Scan for the cell matching the given text and deliver its [X, Y] coordinate at center. 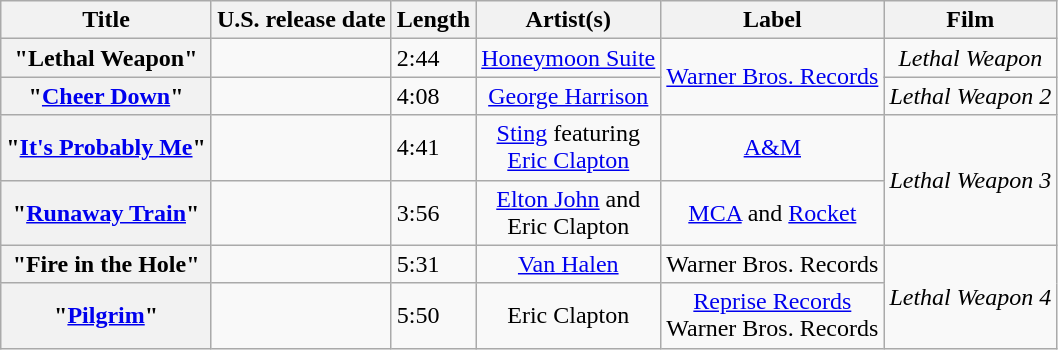
Honeymoon Suite [568, 58]
4:08 [433, 96]
Lethal Weapon 2 [970, 96]
Reprise RecordsWarner Bros. Records [772, 316]
2:44 [433, 58]
Film [970, 20]
Elton John and Eric Clapton [568, 212]
Artist(s) [568, 20]
Lethal Weapon 3 [970, 180]
A&M [772, 148]
"Lethal Weapon" [106, 58]
5:31 [433, 264]
Sting featuring Eric Clapton [568, 148]
Lethal Weapon [970, 58]
Eric Clapton [568, 316]
"Cheer Down" [106, 96]
Title [106, 20]
George Harrison [568, 96]
Label [772, 20]
"Pilgrim" [106, 316]
"Runaway Train" [106, 212]
5:50 [433, 316]
3:56 [433, 212]
4:41 [433, 148]
Van Halen [568, 264]
Lethal Weapon 4 [970, 296]
"It's Probably Me" [106, 148]
Length [433, 20]
MCA and Rocket [772, 212]
"Fire in the Hole" [106, 264]
U.S. release date [301, 20]
